Pinpoint the cell where the given text exists, returning its (X, Y) midpoint coordinate. 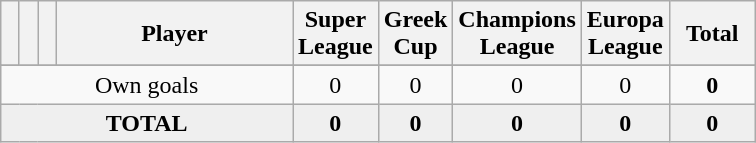
Super League (335, 34)
Own goals (147, 85)
Total (712, 34)
Player (174, 34)
Greek Cup (416, 34)
TOTAL (147, 123)
Champions League (517, 34)
Europa League (625, 34)
